Capture the cell that displays the provided text and extract its [x, y] central coordinate. 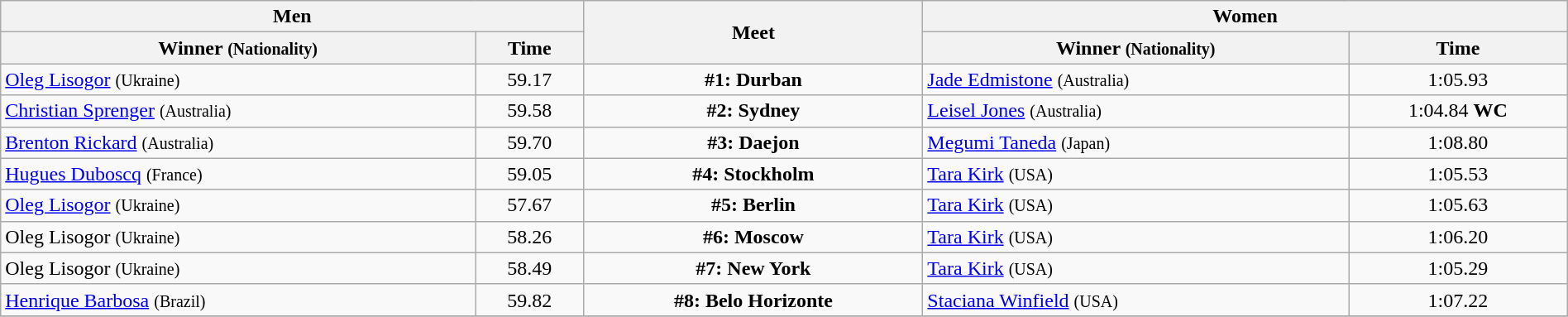
58.26 [529, 237]
Meet [753, 32]
#6: Moscow [753, 237]
Hugues Duboscq (France) [238, 174]
#5: Berlin [753, 205]
#7: New York [753, 268]
59.70 [529, 142]
59.05 [529, 174]
#3: Daejon [753, 142]
Women [1245, 17]
#4: Stockholm [753, 174]
1:07.22 [1459, 300]
59.17 [529, 79]
Henrique Barbosa (Brazil) [238, 300]
Jade Edmistone (Australia) [1136, 79]
#8: Belo Horizonte [753, 300]
Megumi Taneda (Japan) [1136, 142]
58.49 [529, 268]
1:04.84 WC [1459, 111]
59.58 [529, 111]
57.67 [529, 205]
#1: Durban [753, 79]
1:08.80 [1459, 142]
1:06.20 [1459, 237]
1:05.93 [1459, 79]
Christian Sprenger (Australia) [238, 111]
Brenton Rickard (Australia) [238, 142]
59.82 [529, 300]
Leisel Jones (Australia) [1136, 111]
1:05.63 [1459, 205]
1:05.29 [1459, 268]
Men [293, 17]
1:05.53 [1459, 174]
Staciana Winfield (USA) [1136, 300]
#2: Sydney [753, 111]
